Extract the (x, y) coordinate from the center of the cell holding the provided text.  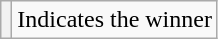
Indicates the winner (115, 20)
